Output the (X, Y) coordinate of the center of the cell containing the given text.  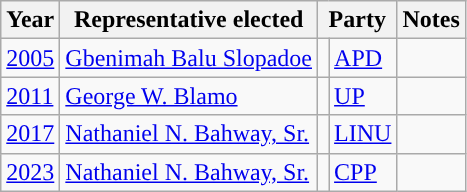
Party (358, 20)
2005 (30, 58)
APD (363, 58)
Representative elected (189, 20)
2017 (30, 134)
2023 (30, 172)
CPP (363, 172)
LINU (363, 134)
George W. Blamo (189, 96)
UP (363, 96)
Year (30, 20)
2011 (30, 96)
Gbenimah Balu Slopadoe (189, 58)
Notes (431, 20)
